Determine the [X, Y] coordinate at the center of the cell enclosing the given text.  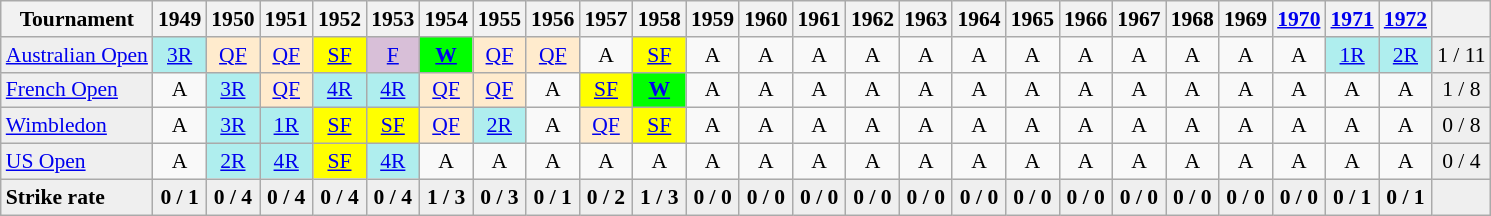
0 / 2 [606, 197]
0 / 8 [1461, 126]
1961 [820, 19]
1952 [340, 19]
1957 [606, 19]
1 / 11 [1461, 55]
1954 [446, 19]
Tournament [77, 19]
1955 [500, 19]
1950 [232, 19]
1969 [1246, 19]
French Open [77, 90]
Australian Open [77, 55]
1953 [392, 19]
1951 [286, 19]
Strike rate [77, 197]
1970 [1298, 19]
1 / 8 [1461, 90]
1966 [1086, 19]
1967 [1138, 19]
1960 [766, 19]
0 / 3 [500, 197]
1971 [1352, 19]
1972 [1406, 19]
F [392, 55]
1949 [180, 19]
Wimbledon [77, 126]
1958 [660, 19]
1962 [872, 19]
1964 [978, 19]
1959 [712, 19]
1965 [1032, 19]
US Open [77, 162]
1968 [1192, 19]
1963 [926, 19]
1956 [552, 19]
